Return [X, Y] of the center of cell containing provided text 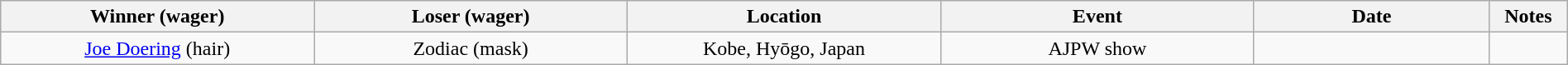
Loser (wager) [471, 17]
Location [784, 17]
Winner (wager) [157, 17]
Joe Doering (hair) [157, 48]
Kobe, Hyōgo, Japan [784, 48]
Event [1097, 17]
Zodiac (mask) [471, 48]
AJPW show [1097, 48]
Notes [1528, 17]
Date [1371, 17]
